Locate the cell with the specified text and output its (X, Y) center coordinate. 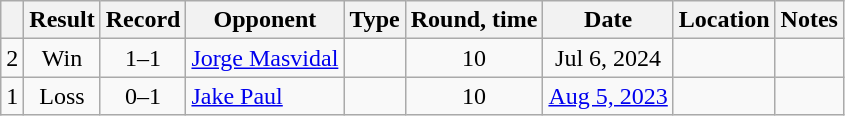
Jake Paul (265, 96)
Jorge Masvidal (265, 58)
0–1 (143, 96)
Opponent (265, 20)
1–1 (143, 58)
Record (143, 20)
Round, time (474, 20)
Jul 6, 2024 (608, 58)
Result (62, 20)
Location (724, 20)
Date (608, 20)
Win (62, 58)
1 (12, 96)
Aug 5, 2023 (608, 96)
Notes (809, 20)
Type (374, 20)
2 (12, 58)
Loss (62, 96)
